Scan for the cell matching the given text and deliver its [X, Y] coordinate at center. 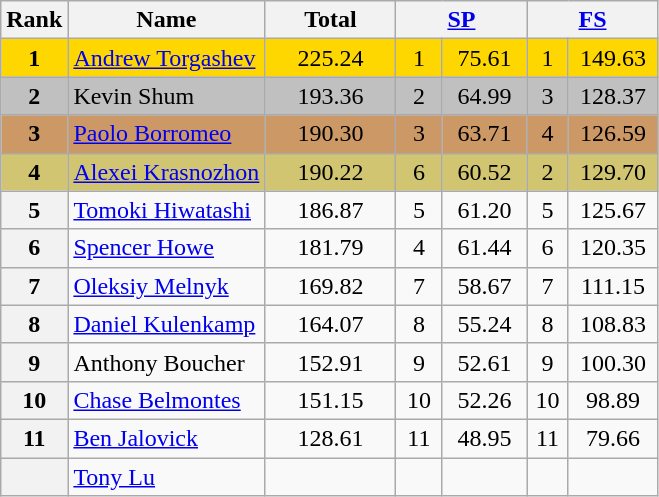
Anthony Boucher [166, 362]
186.87 [330, 210]
60.52 [484, 172]
190.22 [330, 172]
Kevin Shum [166, 96]
152.91 [330, 362]
190.30 [330, 134]
58.67 [484, 286]
Rank [34, 20]
Tomoki Hiwatashi [166, 210]
111.15 [613, 286]
149.63 [613, 58]
Spencer Howe [166, 248]
126.59 [613, 134]
Tony Lu [166, 477]
128.37 [613, 96]
SP [462, 20]
Oleksiy Melnyk [166, 286]
Name [166, 20]
Chase Belmontes [166, 400]
61.20 [484, 210]
151.15 [330, 400]
Andrew Torgashev [166, 58]
169.82 [330, 286]
79.66 [613, 438]
164.07 [330, 324]
63.71 [484, 134]
Alexei Krasnozhon [166, 172]
75.61 [484, 58]
120.35 [613, 248]
52.61 [484, 362]
100.30 [613, 362]
129.70 [613, 172]
181.79 [330, 248]
108.83 [613, 324]
193.36 [330, 96]
48.95 [484, 438]
Total [330, 20]
125.67 [613, 210]
Paolo Borromeo [166, 134]
61.44 [484, 248]
64.99 [484, 96]
52.26 [484, 400]
FS [592, 20]
98.89 [613, 400]
Daniel Kulenkamp [166, 324]
55.24 [484, 324]
128.61 [330, 438]
Ben Jalovick [166, 438]
225.24 [330, 58]
